Provide the [x, y] coordinate of the cell's center where the given text is located.  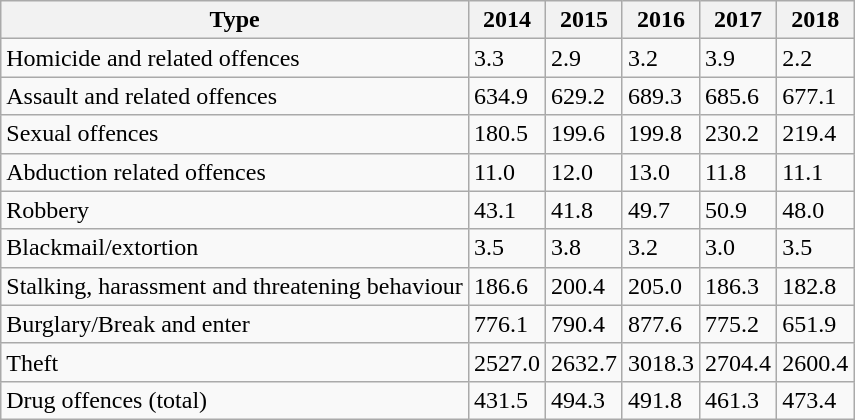
2704.4 [738, 362]
Assault and related offences [235, 96]
Homicide and related offences [235, 58]
Robbery [235, 210]
2.9 [584, 58]
186.6 [506, 286]
494.3 [584, 400]
2016 [660, 20]
11.0 [506, 172]
Drug offences (total) [235, 400]
2015 [584, 20]
Stalking, harassment and threatening behaviour [235, 286]
3.3 [506, 58]
230.2 [738, 134]
790.4 [584, 324]
11.1 [816, 172]
629.2 [584, 96]
13.0 [660, 172]
775.2 [738, 324]
186.3 [738, 286]
Blackmail/extortion [235, 248]
685.6 [738, 96]
48.0 [816, 210]
3.8 [584, 248]
43.1 [506, 210]
651.9 [816, 324]
50.9 [738, 210]
Abduction related offences [235, 172]
199.8 [660, 134]
877.6 [660, 324]
41.8 [584, 210]
180.5 [506, 134]
431.5 [506, 400]
Type [235, 20]
2527.0 [506, 362]
219.4 [816, 134]
634.9 [506, 96]
12.0 [584, 172]
473.4 [816, 400]
2017 [738, 20]
200.4 [584, 286]
Theft [235, 362]
2600.4 [816, 362]
461.3 [738, 400]
2018 [816, 20]
3.0 [738, 248]
491.8 [660, 400]
182.8 [816, 286]
2632.7 [584, 362]
677.1 [816, 96]
3018.3 [660, 362]
205.0 [660, 286]
776.1 [506, 324]
11.8 [738, 172]
2014 [506, 20]
199.6 [584, 134]
689.3 [660, 96]
49.7 [660, 210]
Burglary/Break and enter [235, 324]
3.9 [738, 58]
2.2 [816, 58]
Sexual offences [235, 134]
